Return the (X, Y) coordinate for the center point of the cell that contains the specified text.  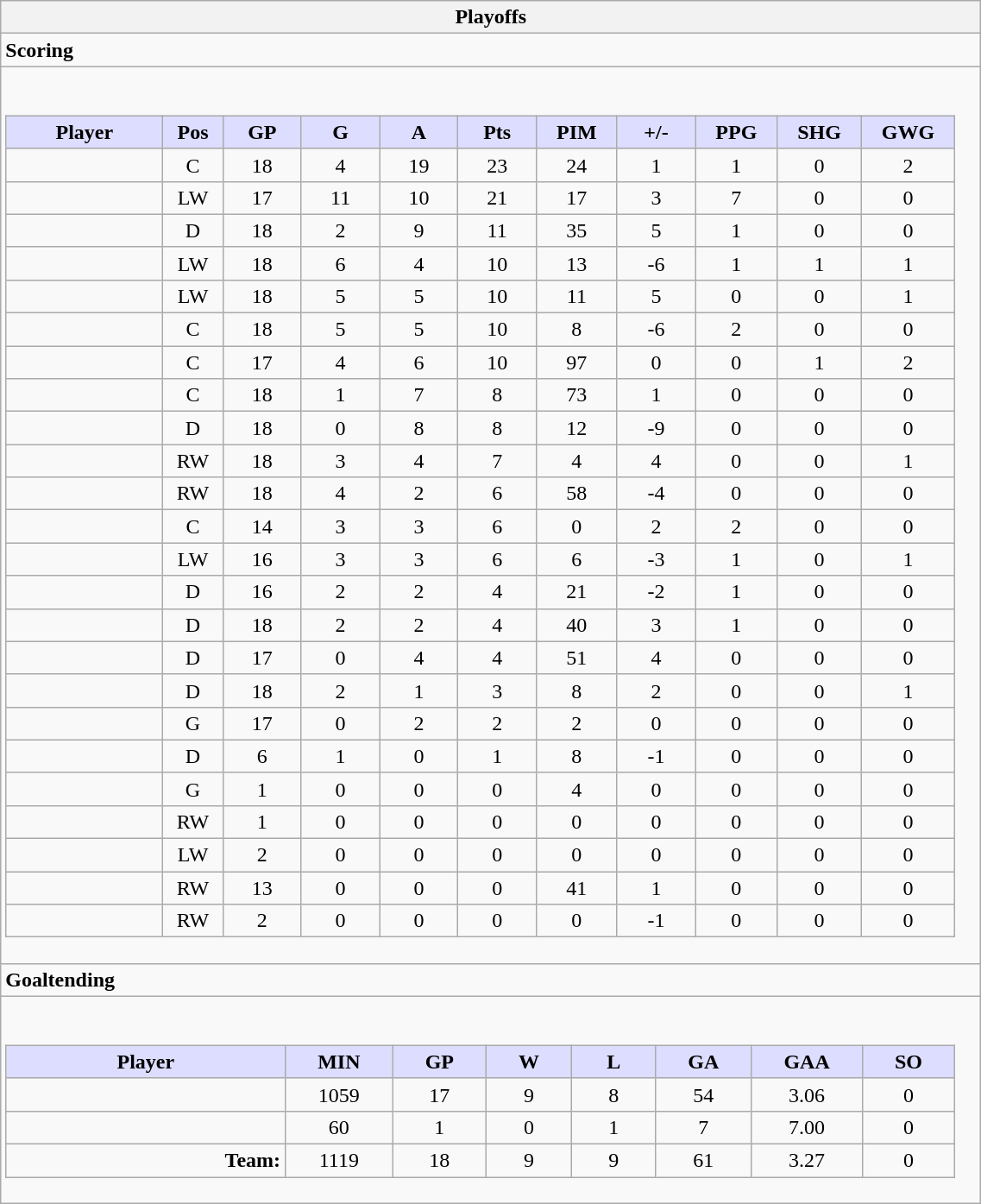
GAA (807, 1062)
54 (704, 1094)
58 (577, 494)
MIN (339, 1062)
23 (497, 165)
3.06 (807, 1094)
A (419, 132)
GWG (908, 132)
SHG (820, 132)
19 (419, 165)
Pts (497, 132)
61 (704, 1161)
14 (262, 526)
PIM (577, 132)
-2 (656, 592)
Scoring (491, 50)
GA (704, 1062)
-4 (656, 494)
1119 (339, 1161)
40 (577, 625)
60 (339, 1127)
1059 (339, 1094)
51 (577, 658)
Playoffs (491, 17)
Team: (146, 1161)
PPG (737, 132)
35 (577, 230)
12 (577, 428)
W (530, 1062)
Goaltending (491, 980)
73 (577, 395)
24 (577, 165)
SO (908, 1062)
-9 (656, 428)
+/- (656, 132)
7.00 (807, 1127)
3.27 (807, 1161)
-3 (656, 559)
41 (577, 888)
97 (577, 362)
Pos (193, 132)
L (614, 1062)
Player MIN GP W L GA GAA SO 1059 17 9 8 54 3.06 0 60 1 0 1 7 7.00 0 Team: 1119 18 9 9 61 3.27 0 (491, 1100)
